Return (X, Y) of the center of cell containing provided text 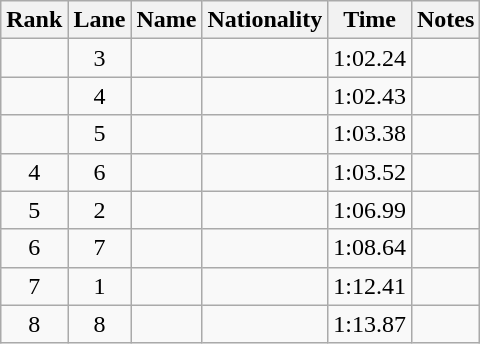
1:06.99 (370, 210)
Lane (100, 20)
Name (166, 20)
1 (100, 286)
1:12.41 (370, 286)
1:03.38 (370, 134)
1:08.64 (370, 248)
Notes (445, 20)
3 (100, 58)
Rank (34, 20)
1:03.52 (370, 172)
2 (100, 210)
1:13.87 (370, 324)
1:02.43 (370, 96)
Time (370, 20)
1:02.24 (370, 58)
Nationality (265, 20)
